Provide the (X, Y) coordinate of the cell's center where the given text is located.  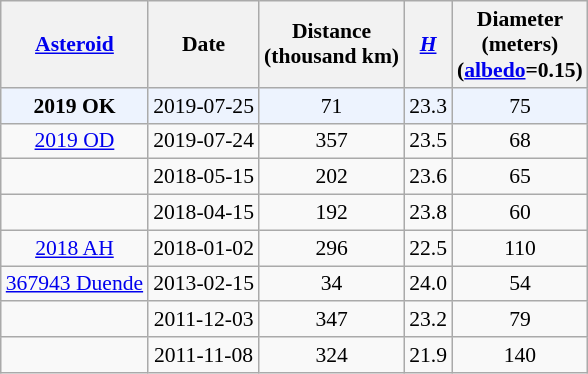
367943 Duende (74, 284)
2018-01-02 (204, 248)
2018 AH (74, 248)
2019 OK (74, 106)
23.8 (428, 213)
60 (520, 213)
347 (332, 320)
54 (520, 284)
34 (332, 284)
H (428, 44)
140 (520, 355)
324 (332, 355)
23.3 (428, 106)
23.5 (428, 141)
2019 OD (74, 141)
192 (332, 213)
202 (332, 177)
Diameter(meters)(albedo=0.15) (520, 44)
2019-07-25 (204, 106)
2011-11-08 (204, 355)
21.9 (428, 355)
357 (332, 141)
75 (520, 106)
2019-07-24 (204, 141)
71 (332, 106)
68 (520, 141)
24.0 (428, 284)
296 (332, 248)
Asteroid (74, 44)
110 (520, 248)
2018-04-15 (204, 213)
2013-02-15 (204, 284)
65 (520, 177)
Date (204, 44)
22.5 (428, 248)
23.6 (428, 177)
2011-12-03 (204, 320)
79 (520, 320)
Distance(thousand km) (332, 44)
2018-05-15 (204, 177)
23.2 (428, 320)
